Output the [x, y] coordinate of the center of the cell containing the given text.  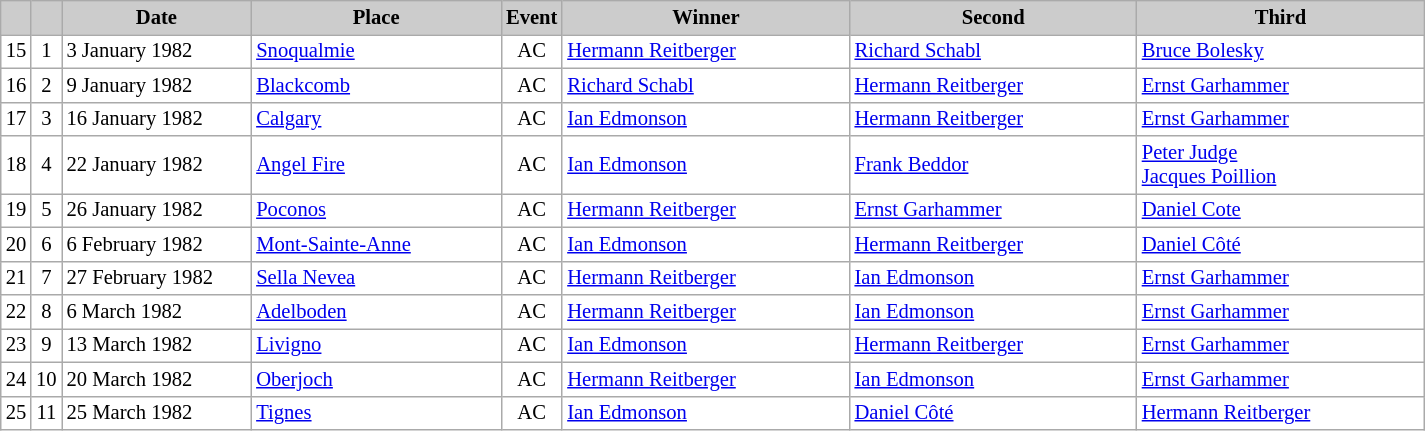
18 [16, 165]
10 [46, 379]
Adelboden [376, 311]
3 January 1982 [157, 51]
25 March 1982 [157, 413]
3 [46, 119]
Angel Fire [376, 165]
Calgary [376, 119]
6 February 1982 [157, 244]
26 January 1982 [157, 210]
Tignes [376, 413]
Second [994, 17]
Sella Nevea [376, 278]
Third [1280, 17]
25 [16, 413]
5 [46, 210]
13 March 1982 [157, 345]
Bruce Bolesky [1280, 51]
7 [46, 278]
4 [46, 165]
2 [46, 85]
Peter Judge Jacques Poillion [1280, 165]
20 [16, 244]
8 [46, 311]
Poconos [376, 210]
Snoqualmie [376, 51]
19 [16, 210]
Blackcomb [376, 85]
Date [157, 17]
9 January 1982 [157, 85]
Frank Beddor [994, 165]
Livigno [376, 345]
21 [16, 278]
Mont-Sainte-Anne [376, 244]
23 [16, 345]
11 [46, 413]
27 February 1982 [157, 278]
Daniel Cote [1280, 210]
6 March 1982 [157, 311]
6 [46, 244]
1 [46, 51]
17 [16, 119]
16 [16, 85]
Oberjoch [376, 379]
22 January 1982 [157, 165]
Place [376, 17]
22 [16, 311]
20 March 1982 [157, 379]
16 January 1982 [157, 119]
Event [532, 17]
24 [16, 379]
Winner [706, 17]
9 [46, 345]
15 [16, 51]
